From the cell containing the given text, extract its center point as [x, y] coordinate. 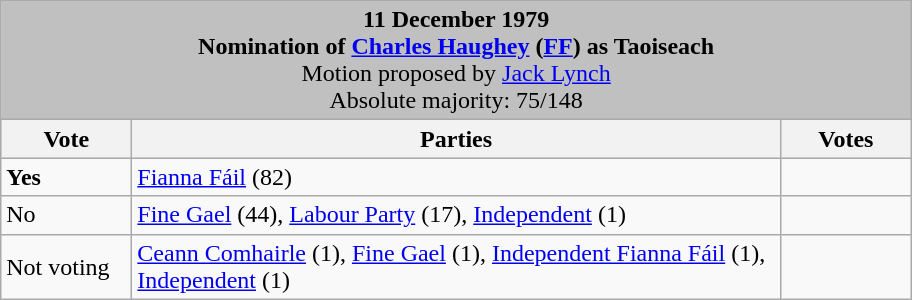
Fine Gael (44), Labour Party (17), Independent (1) [456, 215]
Fianna Fáil (82) [456, 177]
No [66, 215]
11 December 1979Nomination of Charles Haughey (FF) as TaoiseachMotion proposed by Jack LynchAbsolute majority: 75/148 [456, 60]
Vote [66, 139]
Yes [66, 177]
Votes [846, 139]
Ceann Comhairle (1), Fine Gael (1), Independent Fianna Fáil (1), Independent (1) [456, 266]
Not voting [66, 266]
Parties [456, 139]
